Pinpoint the cell where the given text exists, returning its [X, Y] midpoint coordinate. 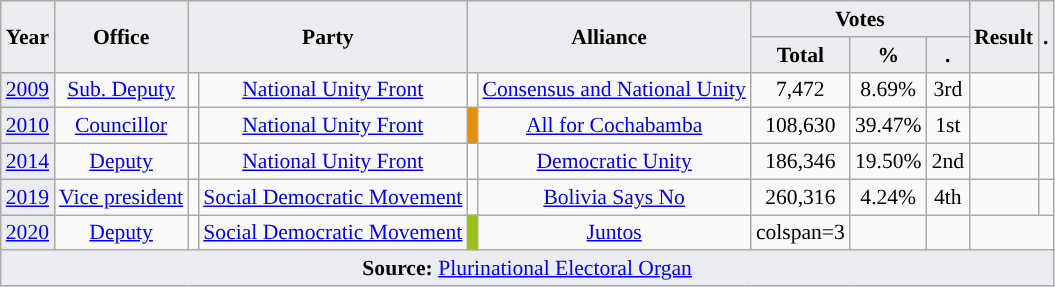
Votes [860, 19]
All for Cochabamba [614, 126]
Sub. Deputy [121, 90]
Source: Plurinational Electoral Organ [528, 269]
% [888, 55]
Result [1004, 36]
1st [948, 126]
Total [800, 55]
Office [121, 36]
Year [28, 36]
2020 [28, 233]
186,346 [800, 162]
19.50% [888, 162]
Bolivia Says No [614, 197]
Party [328, 36]
4th [948, 197]
colspan=3 [800, 233]
260,316 [800, 197]
2010 [28, 126]
Consensus and National Unity [614, 90]
2009 [28, 90]
Juntos [614, 233]
2014 [28, 162]
108,630 [800, 126]
Vice president [121, 197]
Democratic Unity [614, 162]
3rd [948, 90]
Alliance [608, 36]
Councillor [121, 126]
2019 [28, 197]
4.24% [888, 197]
2nd [948, 162]
7,472 [800, 90]
8.69% [888, 90]
39.47% [888, 126]
